Search for the cell housing the specified text and yield its (X, Y) center coordinate. 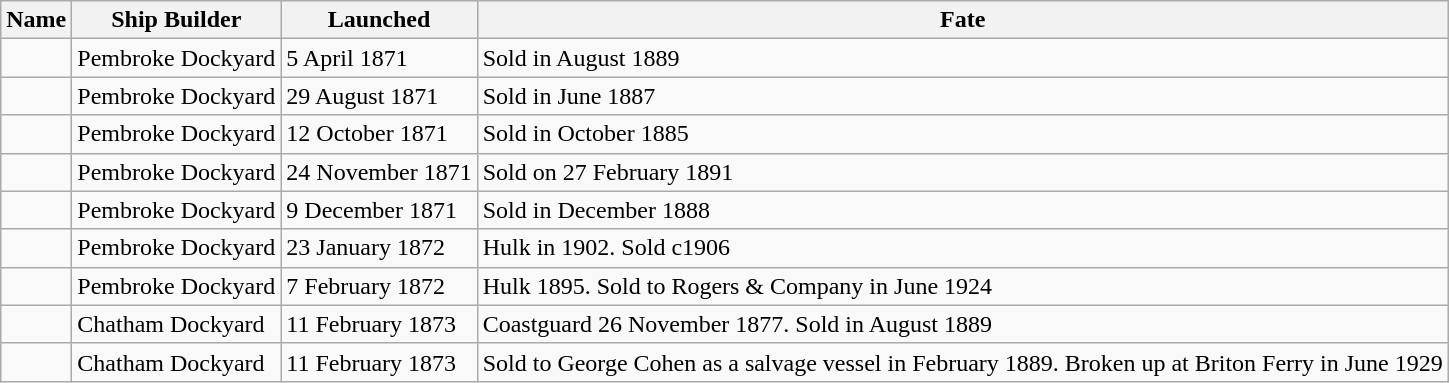
Sold in June 1887 (962, 96)
7 February 1872 (379, 286)
9 December 1871 (379, 210)
Coastguard 26 November 1877. Sold in August 1889 (962, 324)
Hulk 1895. Sold to Rogers & Company in June 1924 (962, 286)
23 January 1872 (379, 248)
Sold in December 1888 (962, 210)
Sold in October 1885 (962, 134)
24 November 1871 (379, 172)
Hulk in 1902. Sold c1906 (962, 248)
Sold in August 1889 (962, 58)
Sold to George Cohen as a salvage vessel in February 1889. Broken up at Briton Ferry in June 1929 (962, 362)
5 April 1871 (379, 58)
12 October 1871 (379, 134)
Ship Builder (176, 20)
Sold on 27 February 1891 (962, 172)
Launched (379, 20)
Fate (962, 20)
Name (36, 20)
29 August 1871 (379, 96)
